Extract the (x, y) coordinate from the center of the cell holding the provided text.  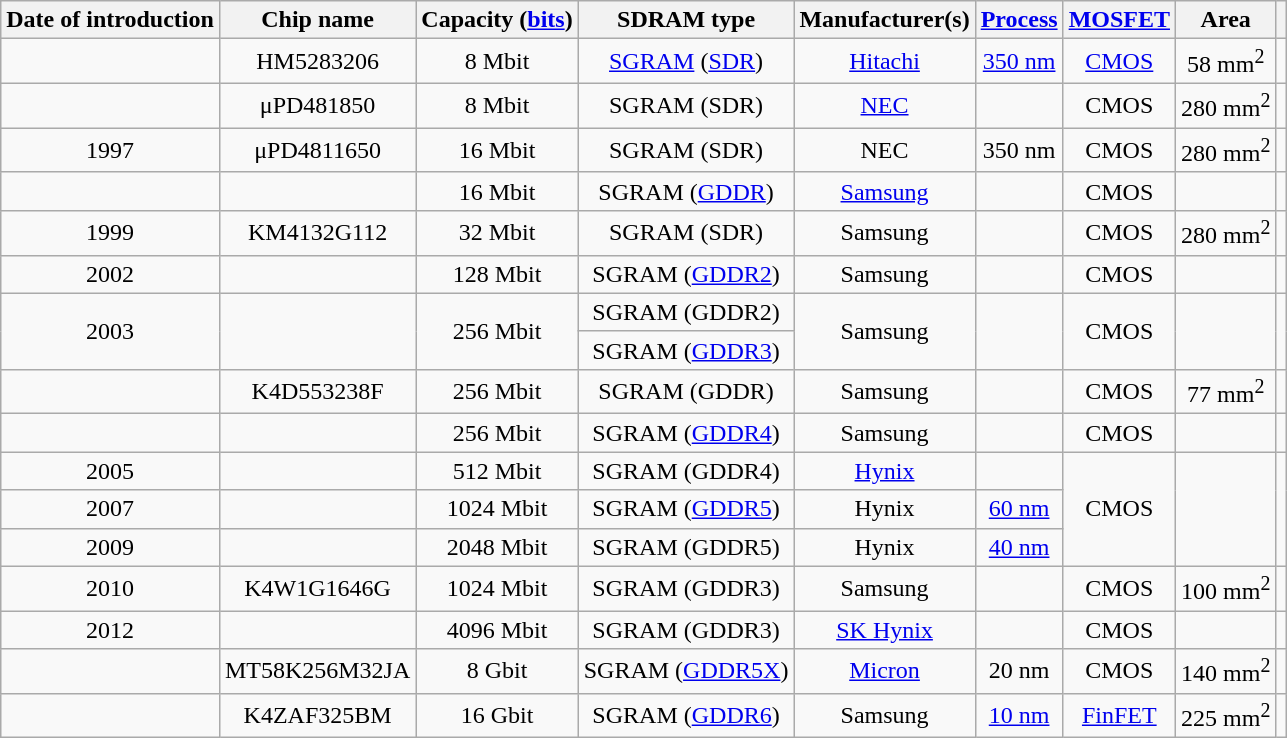
2003 (110, 331)
77 mm2 (1226, 392)
2009 (110, 547)
K4W1G1646G (317, 588)
MT58K256M32JA (317, 672)
Process (1019, 20)
512 Mbit (497, 471)
Micron (884, 672)
SGRAM (GDDR5X) (686, 672)
2005 (110, 471)
128 Mbit (497, 274)
K4D553238F (317, 392)
140 mm2 (1226, 672)
40 nm (1019, 547)
60 nm (1019, 509)
μPD481850 (317, 106)
2002 (110, 274)
HM5283206 (317, 62)
μPD4811650 (317, 150)
SGRAM (GDDR6) (686, 716)
KM4132G112 (317, 234)
2007 (110, 509)
Manufacturer(s) (884, 20)
2012 (110, 630)
100 mm2 (1226, 588)
2010 (110, 588)
SDRAM type (686, 20)
20 nm (1019, 672)
SK Hynix (884, 630)
FinFET (1119, 716)
Hitachi (884, 62)
Capacity (bits) (497, 20)
32 Mbit (497, 234)
Chip name (317, 20)
Date of introduction (110, 20)
K4ZAF325BM (317, 716)
16 Gbit (497, 716)
MOSFET (1119, 20)
225 mm2 (1226, 716)
Area (1226, 20)
58 mm2 (1226, 62)
1997 (110, 150)
8 Gbit (497, 672)
1999 (110, 234)
4096 Mbit (497, 630)
10 nm (1019, 716)
2048 Mbit (497, 547)
